Detect which cell encompasses the target text, then output its [X, Y] center coordinate. 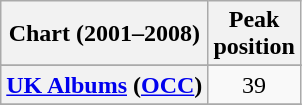
UK Albums (OCC) [104, 85]
39 [254, 85]
Peakposition [254, 34]
Chart (2001–2008) [104, 34]
